Determine the [X, Y] coordinate at the center of the cell enclosing the given text.  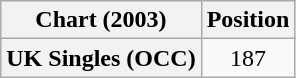
187 [248, 58]
UK Singles (OCC) [101, 58]
Chart (2003) [101, 20]
Position [248, 20]
